Extract the [x, y] coordinate from the center of the cell holding the provided text.  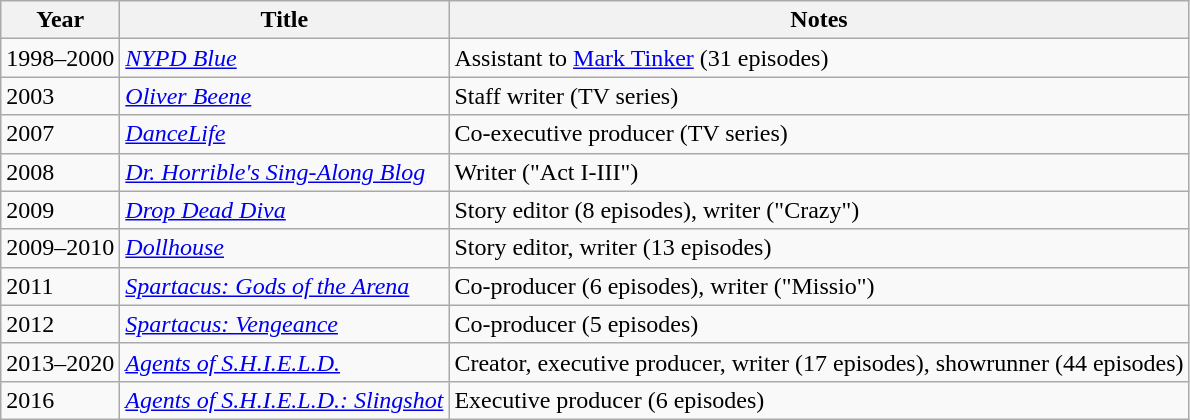
Staff writer (TV series) [819, 96]
1998–2000 [60, 58]
Dollhouse [284, 248]
Notes [819, 20]
2009 [60, 210]
Creator, executive producer, writer (17 episodes), showrunner (44 episodes) [819, 362]
Spartacus: Vengeance [284, 324]
Drop Dead Diva [284, 210]
2007 [60, 134]
2008 [60, 172]
2013–2020 [60, 362]
Co-producer (5 episodes) [819, 324]
Oliver Beene [284, 96]
Executive producer (6 episodes) [819, 400]
DanceLife [284, 134]
2011 [60, 286]
Agents of S.H.I.E.L.D. [284, 362]
2009–2010 [60, 248]
Assistant to Mark Tinker (31 episodes) [819, 58]
2016 [60, 400]
NYPD Blue [284, 58]
Title [284, 20]
Spartacus: Gods of the Arena [284, 286]
Dr. Horrible's Sing-Along Blog [284, 172]
Year [60, 20]
Co-executive producer (TV series) [819, 134]
2012 [60, 324]
Agents of S.H.I.E.L.D.: Slingshot [284, 400]
Writer ("Act I-III") [819, 172]
Story editor, writer (13 episodes) [819, 248]
Co-producer (6 episodes), writer ("Missio") [819, 286]
Story editor (8 episodes), writer ("Crazy") [819, 210]
2003 [60, 96]
